Identify which cell holds the provided text, then report its [X, Y] central coordinate. 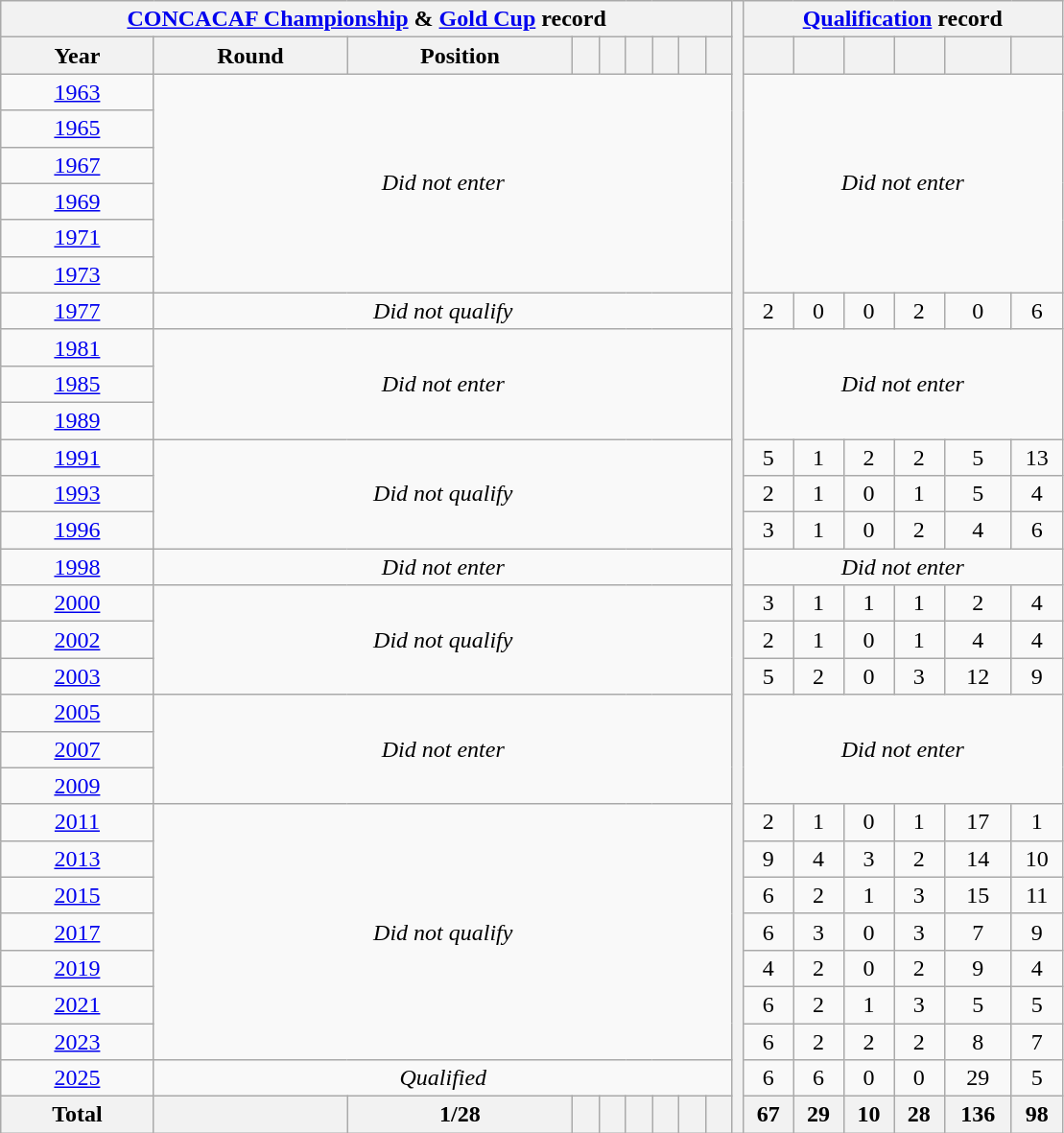
1963 [77, 92]
2023 [77, 1041]
1993 [77, 494]
1965 [77, 129]
13 [1036, 458]
11 [1036, 895]
2021 [77, 1004]
98 [1036, 1115]
1973 [77, 274]
2002 [77, 640]
2025 [77, 1078]
1981 [77, 347]
1971 [77, 238]
1985 [77, 384]
2015 [77, 895]
2005 [77, 713]
1998 [77, 567]
CONCACAF Championship & Gold Cup record [366, 19]
17 [978, 822]
1977 [77, 311]
1969 [77, 201]
2007 [77, 749]
67 [768, 1115]
28 [919, 1115]
Total [77, 1115]
Position [461, 56]
Qualified [443, 1078]
8 [978, 1041]
2017 [77, 932]
2019 [77, 968]
1967 [77, 165]
Round [250, 56]
2011 [77, 822]
1996 [77, 531]
Year [77, 56]
1989 [77, 420]
2013 [77, 859]
Qualification record [903, 19]
15 [978, 895]
2009 [77, 786]
2000 [77, 603]
136 [978, 1115]
14 [978, 859]
1/28 [461, 1115]
12 [978, 676]
1991 [77, 458]
2003 [77, 676]
